For the text-containing cell, return its midpoint in (X, Y) coordinate format. 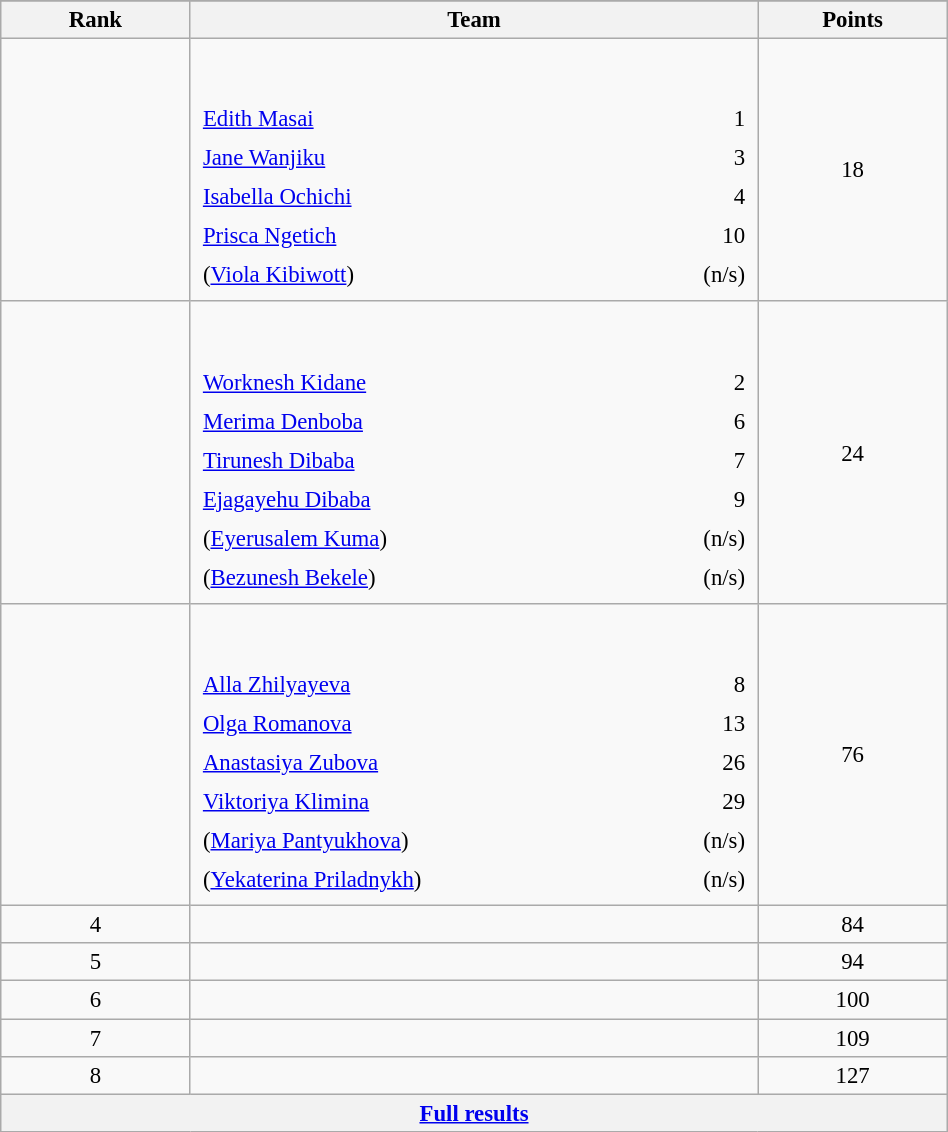
109 (852, 1038)
Anastasiya Zubova (422, 762)
Merima Denboba (415, 421)
127 (852, 1075)
Alla Zhilyayeva 8 Olga Romanova 13 Anastasiya Zubova 26 Viktoriya Klimina 29 (Mariya Pantyukhova) (n/s) (Yekaterina Priladnykh) (n/s) (474, 755)
10 (684, 236)
84 (852, 925)
Viktoriya Klimina (422, 801)
Ejagayehu Dibaba (415, 499)
(Yekaterina Priladnykh) (422, 880)
Olga Romanova (422, 723)
24 (852, 453)
100 (852, 1000)
1 (684, 119)
2 (692, 382)
(Viola Kibiwott) (406, 275)
Alla Zhilyayeva (422, 684)
29 (699, 801)
Worknesh Kidane (415, 382)
Team (474, 20)
Prisca Ngetich (406, 236)
Tirunesh Dibaba (415, 460)
3 (684, 158)
13 (699, 723)
(Eyerusalem Kuma) (415, 538)
Isabella Ochichi (406, 197)
5 (96, 963)
(Mariya Pantyukhova) (422, 840)
(Bezunesh Bekele) (415, 577)
94 (852, 963)
Full results (474, 1113)
Edith Masai (406, 119)
18 (852, 170)
Rank (96, 20)
26 (699, 762)
Points (852, 20)
9 (692, 499)
76 (852, 755)
Jane Wanjiku (406, 158)
Worknesh Kidane 2 Merima Denboba 6 Tirunesh Dibaba 7 Ejagayehu Dibaba 9 (Eyerusalem Kuma) (n/s) (Bezunesh Bekele) (n/s) (474, 453)
Edith Masai 1 Jane Wanjiku 3 Isabella Ochichi 4 Prisca Ngetich 10 (Viola Kibiwott) (n/s) (474, 170)
